Output the (X, Y) coordinate of the center of the cell containing the given text.  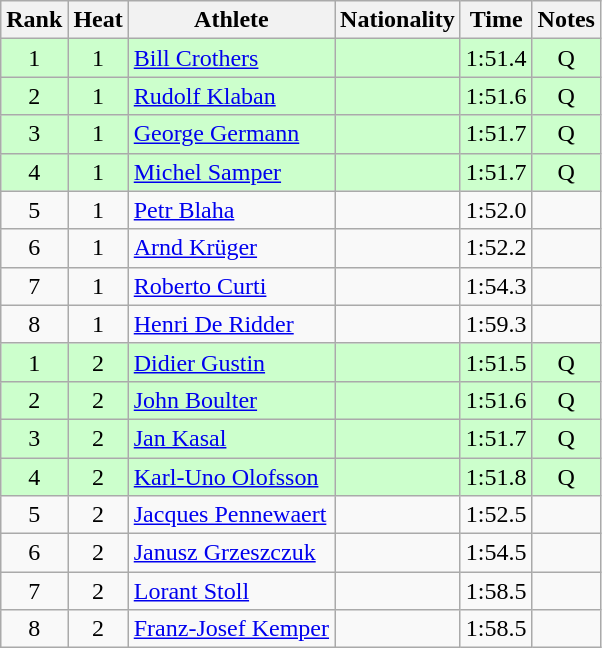
Rank (34, 20)
1:59.3 (496, 324)
Jan Kasal (231, 438)
Athlete (231, 20)
Karl-Uno Olofsson (231, 477)
Notes (566, 20)
Petr Blaha (231, 210)
Franz-Josef Kemper (231, 629)
1:51.5 (496, 362)
1:52.5 (496, 515)
Janusz Grzeszczuk (231, 553)
1:52.0 (496, 210)
Roberto Curti (231, 286)
Arnd Krüger (231, 248)
1:51.4 (496, 58)
George Germann (231, 134)
1:54.5 (496, 553)
Rudolf Klaban (231, 96)
1:51.8 (496, 477)
1:52.2 (496, 248)
John Boulter (231, 400)
Michel Samper (231, 172)
Bill Crothers (231, 58)
Jacques Pennewaert (231, 515)
Didier Gustin (231, 362)
Henri De Ridder (231, 324)
1:54.3 (496, 286)
Time (496, 20)
Lorant Stoll (231, 591)
Heat (98, 20)
Nationality (398, 20)
